Determine the (x, y) coordinate at the center of the cell enclosing the given text.  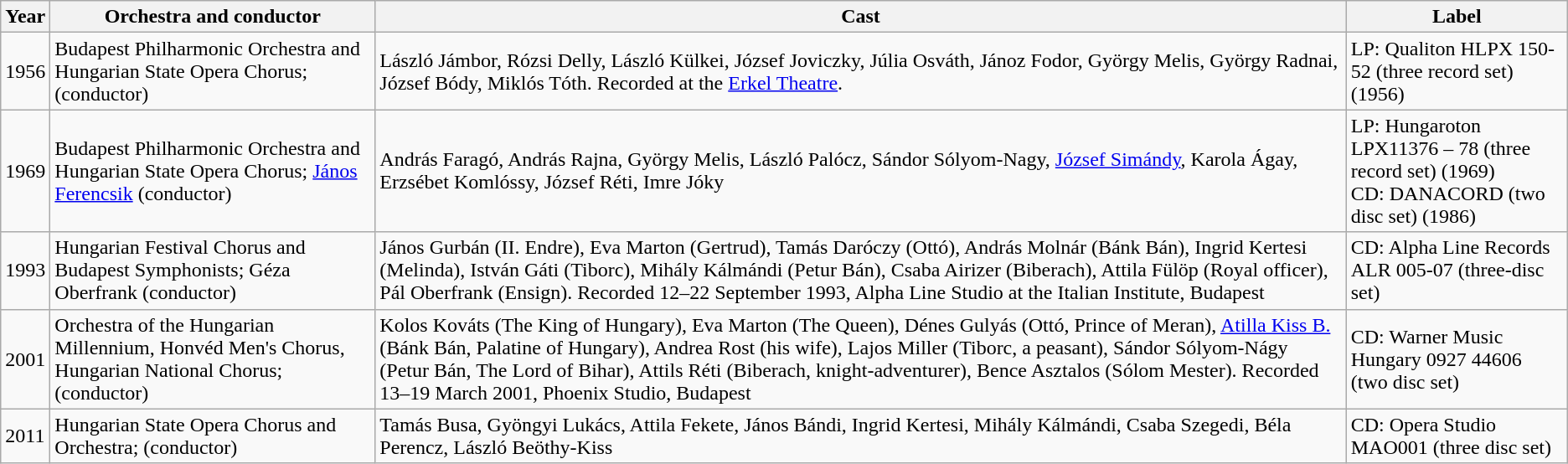
Orchestra of the Hungarian Millennium, Honvéd Men's Chorus, Hungarian National Chorus; (conductor) (213, 358)
LP: Hungaroton LPX11376 – 78 (three record set) (1969)CD: DANACORD (two disc set) (1986) (1457, 171)
CD: Warner Music Hungary 0927 44606 (two disc set) (1457, 358)
Year (25, 17)
1956 (25, 71)
Hungarian Festival Chorus and Budapest Symphonists; Géza Oberfrank (conductor) (213, 271)
1969 (25, 171)
András Faragó, András Rajna, György Melis, László Palócz, Sándor Sólyom-Nagy, József Simándy, Karola Ágay, Erzsébet Komlóssy, József Réti, Imre Jóky (861, 171)
Label (1457, 17)
Hungarian State Opera Chorus and Orchestra; (conductor) (213, 436)
Budapest Philharmonic Orchestra and Hungarian State Opera Chorus; János Ferencsik (conductor) (213, 171)
LP: Qualiton HLPX 150-52 (three record set) (1956) (1457, 71)
CD: Alpha Line Records ALR 005-07 (three-disc set) (1457, 271)
Orchestra and conductor (213, 17)
1993 (25, 271)
CD: Opera Studio MAO001 (three disc set) (1457, 436)
Cast (861, 17)
Budapest Philharmonic Orchestra and Hungarian State Opera Chorus; (conductor) (213, 71)
Tamás Busa, Gyöngyi Lukács, Attila Fekete, János Bándi, Ingrid Kertesi, Mihály Kálmándi, Csaba Szegedi, Béla Perencz, László Beöthy-Kiss (861, 436)
2011 (25, 436)
2001 (25, 358)
